Search for the cell housing the specified text and yield its [X, Y] center coordinate. 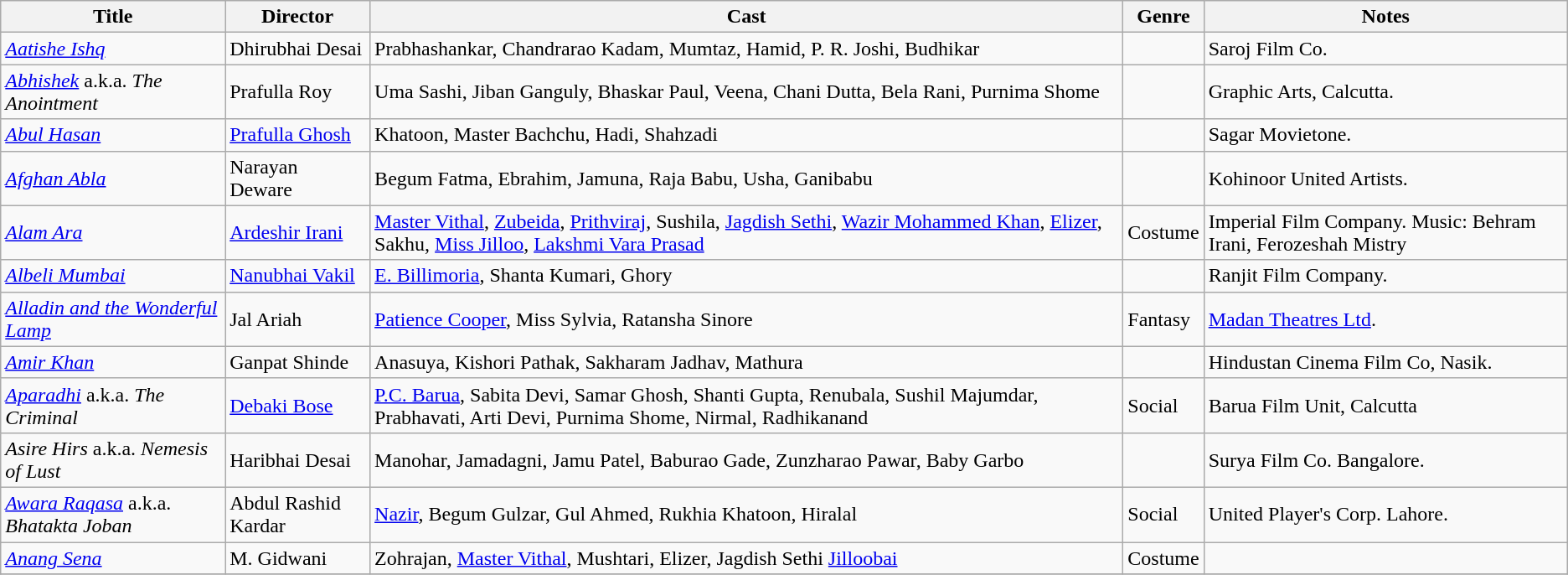
Jal Ariah [298, 319]
Title [113, 17]
Barua Film Unit, Calcutta [1385, 406]
Graphic Arts, Calcutta. [1385, 92]
Alam Ara [113, 233]
Director [298, 17]
Saroj Film Co. [1385, 49]
E. Billimoria, Shanta Kumari, Ghory [747, 276]
Imperial Film Company. Music: Behram Irani, Ferozeshah Mistry [1385, 233]
Surya Film Co. Bangalore. [1385, 459]
Genre [1163, 17]
Aatishe Ishq [113, 49]
Kohinoor United Artists. [1385, 178]
Afghan Abla [113, 178]
Albeli Mumbai [113, 276]
Master Vithal, Zubeida, Prithviraj, Sushila, Jagdish Sethi, Wazir Mohammed Khan, Elizer, Sakhu, Miss Jilloo, Lakshmi Vara Prasad [747, 233]
Awara Raqasa a.k.a. Bhatakta Joban [113, 515]
Dhirubhai Desai [298, 49]
Notes [1385, 17]
Patience Cooper, Miss Sylvia, Ratansha Sinore [747, 319]
Prabhashankar, Chandrarao Kadam, Mumtaz, Hamid, P. R. Joshi, Budhikar [747, 49]
Anang Sena [113, 557]
Abul Hasan [113, 135]
Fantasy [1163, 319]
Prafulla Roy [298, 92]
Uma Sashi, Jiban Ganguly, Bhaskar Paul, Veena, Chani Dutta, Bela Rani, Purnima Shome [747, 92]
Ardeshir Irani [298, 233]
Aparadhi a.k.a. The Criminal [113, 406]
Nanubhai Vakil [298, 276]
Hindustan Cinema Film Co, Nasik. [1385, 362]
United Player's Corp. Lahore. [1385, 515]
Begum Fatma, Ebrahim, Jamuna, Raja Babu, Usha, Ganibabu [747, 178]
Amir Khan [113, 362]
Cast [747, 17]
Madan Theatres Ltd. [1385, 319]
P.C. Barua, Sabita Devi, Samar Ghosh, Shanti Gupta, Renubala, Sushil Majumdar, Prabhavati, Arti Devi, Purnima Shome, Nirmal, Radhikanand [747, 406]
Abdul Rashid Kardar [298, 515]
Abhishek a.k.a. The Anointment [113, 92]
Narayan Deware [298, 178]
Khatoon, Master Bachchu, Hadi, Shahzadi [747, 135]
Debaki Bose [298, 406]
Ranjit Film Company. [1385, 276]
Prafulla Ghosh [298, 135]
Sagar Movietone. [1385, 135]
Haribhai Desai [298, 459]
Manohar, Jamadagni, Jamu Patel, Baburao Gade, Zunzharao Pawar, Baby Garbo [747, 459]
Alladin and the Wonderful Lamp [113, 319]
Ganpat Shinde [298, 362]
Asire Hirs a.k.a. Nemesis of Lust [113, 459]
M. Gidwani [298, 557]
Anasuya, Kishori Pathak, Sakharam Jadhav, Mathura [747, 362]
Zohrajan, Master Vithal, Mushtari, Elizer, Jagdish Sethi Jilloobai [747, 557]
Nazir, Begum Gulzar, Gul Ahmed, Rukhia Khatoon, Hiralal [747, 515]
